Detect which cell encompasses the target text, then output its [X, Y] center coordinate. 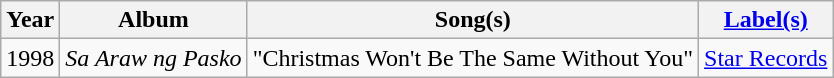
Sa Araw ng Pasko [154, 58]
Label(s) [766, 20]
Album [154, 20]
1998 [30, 58]
"Christmas Won't Be The Same Without You" [472, 58]
Song(s) [472, 20]
Year [30, 20]
Star Records [766, 58]
